For the text-containing cell, return its midpoint in [X, Y] coordinate format. 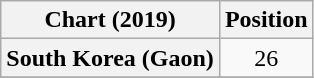
South Korea (Gaon) [110, 58]
26 [266, 58]
Position [266, 20]
Chart (2019) [110, 20]
